Return the [x, y] coordinate for the center point of the cell that contains the specified text.  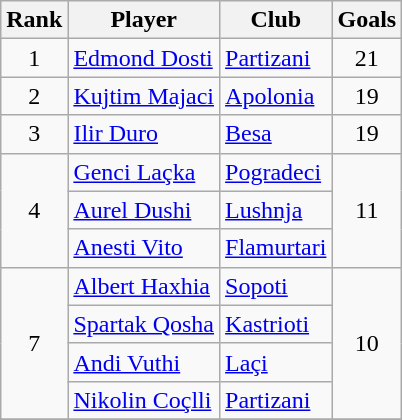
Player [144, 20]
1 [34, 58]
Goals [367, 20]
4 [34, 210]
Club [276, 20]
3 [34, 134]
Laçi [276, 362]
Spartak Qosha [144, 324]
Albert Haxhia [144, 286]
Besa [276, 134]
Lushnja [276, 210]
Apolonia [276, 96]
Ilir Duro [144, 134]
Genci Laçka [144, 172]
Anesti Vito [144, 248]
10 [367, 343]
Flamurtari [276, 248]
Kujtim Majaci [144, 96]
7 [34, 343]
2 [34, 96]
Sopoti [276, 286]
Rank [34, 20]
Kastrioti [276, 324]
Pogradeci [276, 172]
Aurel Dushi [144, 210]
Andi Vuthi [144, 362]
11 [367, 210]
Edmond Dosti [144, 58]
21 [367, 58]
Nikolin Coçlli [144, 400]
